From the cell containing the given text, extract its center point as [x, y] coordinate. 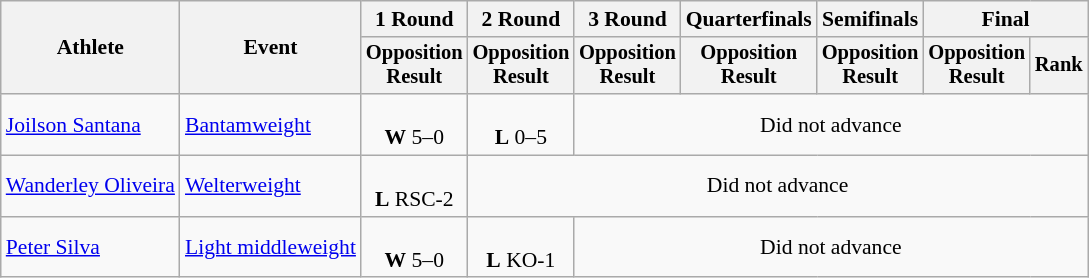
L 0–5 [522, 124]
Peter Silva [90, 248]
Rank [1059, 66]
Wanderley Oliveira [90, 186]
Joilson Santana [90, 124]
Light middleweight [270, 248]
3 Round [628, 19]
Final [1005, 19]
Welterweight [270, 186]
2 Round [522, 19]
Semifinals [870, 19]
1 Round [414, 19]
Bantamweight [270, 124]
Athlete [90, 48]
L KO-1 [522, 248]
Quarterfinals [749, 19]
Event [270, 48]
L RSC-2 [414, 186]
